Search for the cell housing the specified text and yield its [x, y] center coordinate. 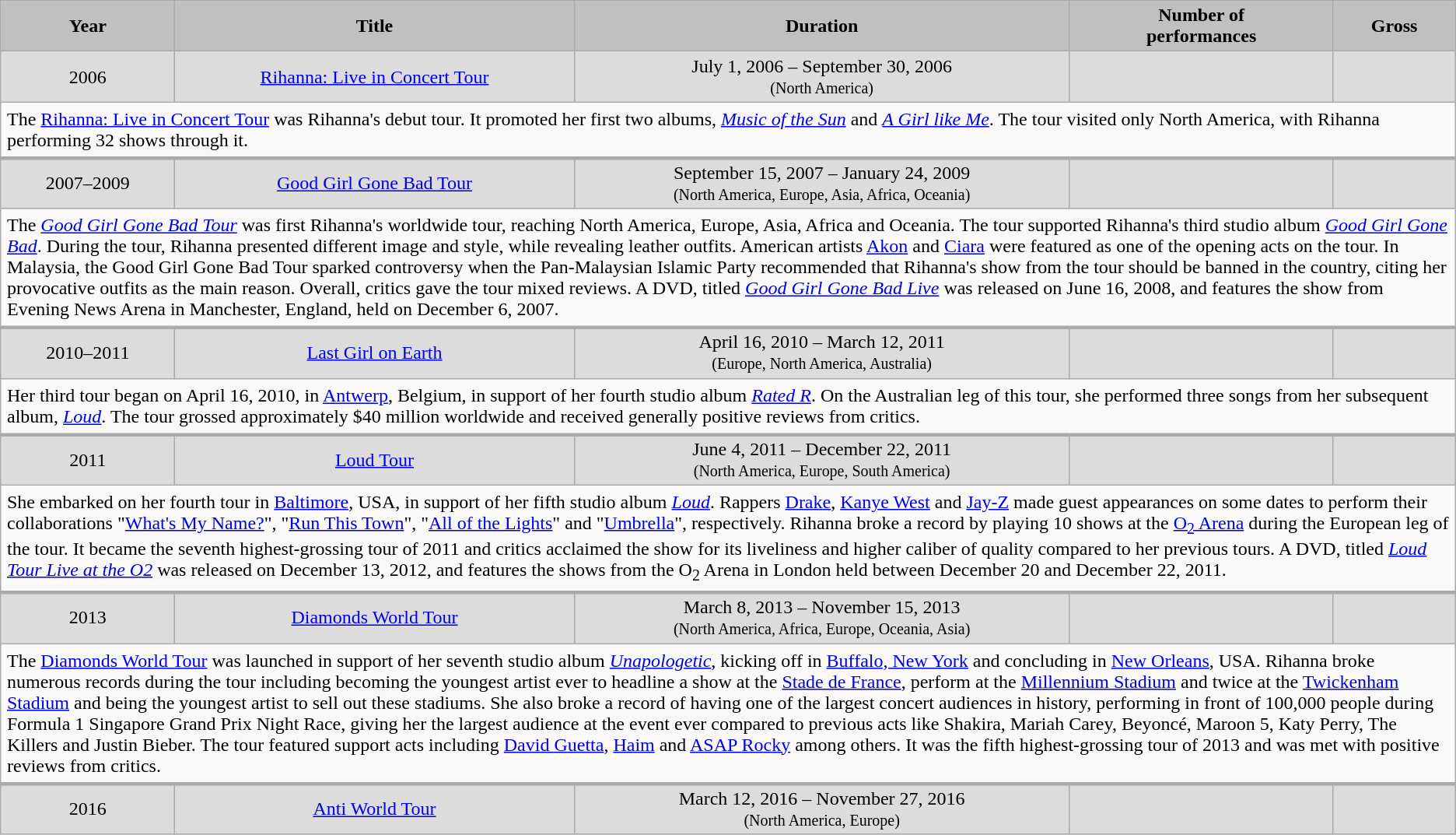
March 12, 2016 – November 27, 2016(North America, Europe) [821, 809]
Good Girl Gone Bad Tour [375, 184]
2010–2011 [88, 353]
Anti World Tour [375, 809]
Rihanna: Live in Concert Tour [375, 76]
April 16, 2010 – March 12, 2011(Europe, North America, Australia) [821, 353]
March 8, 2013 – November 15, 2013(North America, Africa, Europe, Oceania, Asia) [821, 618]
Loud Tour [375, 459]
July 1, 2006 – September 30, 2006(North America) [821, 76]
2006 [88, 76]
Diamonds World Tour [375, 618]
Year [88, 26]
September 15, 2007 – January 24, 2009(North America, Europe, Asia, Africa, Oceania) [821, 184]
Last Girl on Earth [375, 353]
2011 [88, 459]
Number ofperformances [1201, 26]
2016 [88, 809]
2007–2009 [88, 184]
Duration [821, 26]
Title [375, 26]
Gross [1394, 26]
2013 [88, 618]
June 4, 2011 – December 22, 2011(North America, Europe, South America) [821, 459]
